Identify which cell holds the provided text, then report its (x, y) central coordinate. 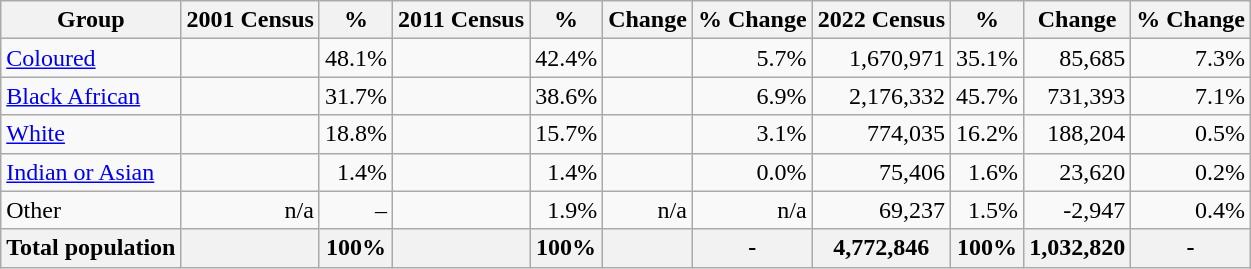
6.9% (752, 96)
45.7% (988, 96)
35.1% (988, 58)
Black African (91, 96)
1,670,971 (881, 58)
85,685 (1078, 58)
18.8% (356, 134)
75,406 (881, 172)
-2,947 (1078, 210)
731,393 (1078, 96)
0.5% (1191, 134)
2001 Census (250, 20)
188,204 (1078, 134)
Indian or Asian (91, 172)
0.0% (752, 172)
Total population (91, 248)
23,620 (1078, 172)
0.4% (1191, 210)
1.9% (566, 210)
Other (91, 210)
3.1% (752, 134)
White (91, 134)
Group (91, 20)
15.7% (566, 134)
31.7% (356, 96)
1.5% (988, 210)
Coloured (91, 58)
48.1% (356, 58)
16.2% (988, 134)
2022 Census (881, 20)
1.6% (988, 172)
2,176,332 (881, 96)
38.6% (566, 96)
69,237 (881, 210)
5.7% (752, 58)
7.3% (1191, 58)
0.2% (1191, 172)
4,772,846 (881, 248)
42.4% (566, 58)
– (356, 210)
7.1% (1191, 96)
1,032,820 (1078, 248)
2011 Census (460, 20)
774,035 (881, 134)
